Identify which cell holds the provided text, then report its (X, Y) central coordinate. 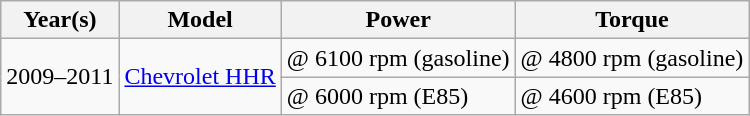
Power (398, 20)
Chevrolet HHR (200, 77)
Year(s) (60, 20)
2009–2011 (60, 77)
@ 6100 rpm (gasoline) (398, 58)
Torque (632, 20)
@ 4600 rpm (E85) (632, 96)
Model (200, 20)
@ 6000 rpm (E85) (398, 96)
@ 4800 rpm (gasoline) (632, 58)
